Provide the (X, Y) coordinate of the cell's center where the given text is located.  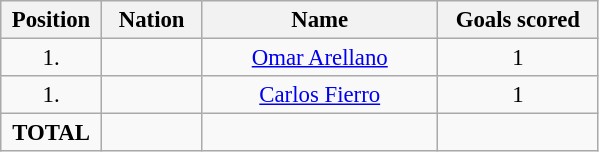
TOTAL (52, 133)
Goals scored (518, 20)
Name (320, 20)
Nation (152, 20)
Position (52, 20)
Omar Arellano (320, 58)
Carlos Fierro (320, 95)
